Detect which cell encompasses the target text, then output its [x, y] center coordinate. 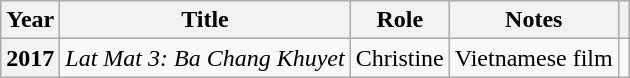
Year [30, 20]
Title [205, 20]
Notes [534, 20]
2017 [30, 58]
Role [400, 20]
Lat Mat 3: Ba Chang Khuyet [205, 58]
Vietnamese film [534, 58]
Christine [400, 58]
